Output the (X, Y) coordinate of the center of the cell containing the given text.  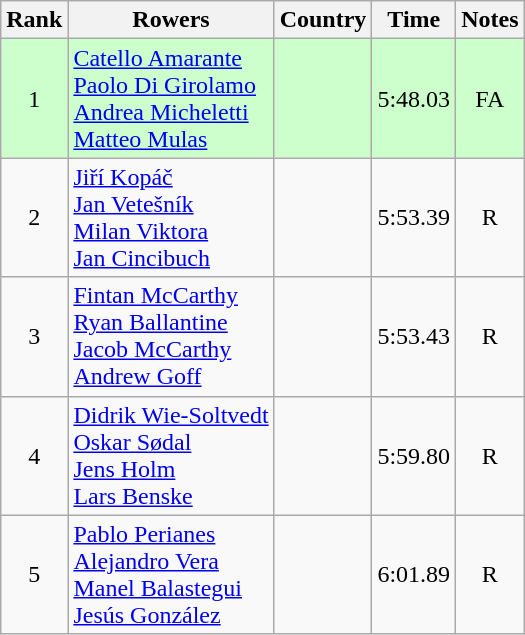
Fintan McCarthyRyan BallantineJacob McCarthyAndrew Goff (171, 336)
5 (34, 574)
Jiří KopáčJan VetešníkMilan ViktoraJan Cincibuch (171, 218)
Catello AmarantePaolo Di GirolamoAndrea MichelettiMatteo Mulas (171, 98)
Pablo PerianesAlejandro VeraManel BalasteguiJesús González (171, 574)
5:53.39 (414, 218)
FA (490, 98)
5:53.43 (414, 336)
Notes (490, 20)
5:48.03 (414, 98)
Rowers (171, 20)
4 (34, 456)
2 (34, 218)
Didrik Wie-SoltvedtOskar SødalJens HolmLars Benske (171, 456)
Country (323, 20)
Rank (34, 20)
Time (414, 20)
6:01.89 (414, 574)
5:59.80 (414, 456)
1 (34, 98)
3 (34, 336)
